Provide the (X, Y) coordinate of the cell's center where the given text is located.  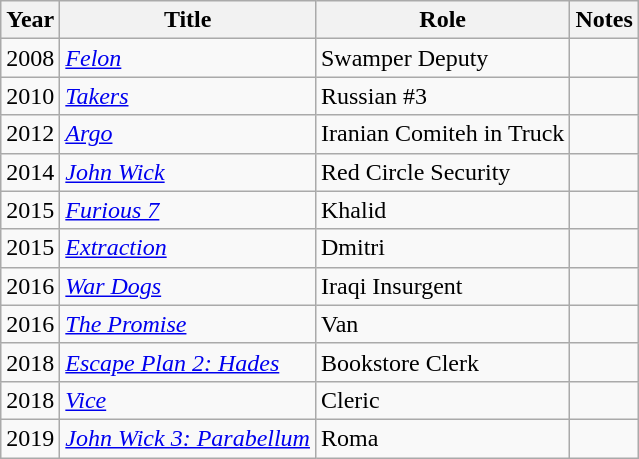
Red Circle Security (442, 172)
Iranian Comiteh in Truck (442, 134)
Furious 7 (188, 210)
Bookstore Clerk (442, 362)
Dmitri (442, 248)
Van (442, 324)
2010 (30, 96)
Title (188, 20)
Cleric (442, 400)
Swamper Deputy (442, 58)
War Dogs (188, 286)
Argo (188, 134)
2012 (30, 134)
Takers (188, 96)
Extraction (188, 248)
Iraqi Insurgent (442, 286)
2008 (30, 58)
Escape Plan 2: Hades (188, 362)
Notes (604, 20)
John Wick 3: Parabellum (188, 438)
The Promise (188, 324)
2019 (30, 438)
Vice (188, 400)
Khalid (442, 210)
Role (442, 20)
Roma (442, 438)
Russian #3 (442, 96)
Year (30, 20)
Felon (188, 58)
John Wick (188, 172)
2014 (30, 172)
